Detect which cell encompasses the target text, then output its (x, y) center coordinate. 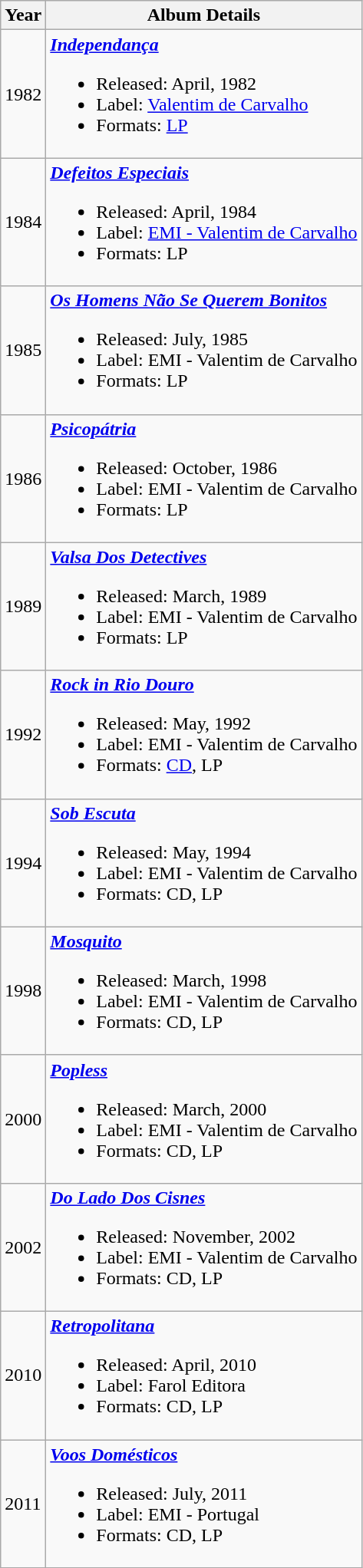
Defeitos EspeciaisReleased: April, 1984Label: EMI - Valentim de CarvalhoFormats: LP (204, 222)
Os Homens Não Se Querem BonitosReleased: July, 1985Label: EMI - Valentim de CarvalhoFormats: LP (204, 350)
Valsa Dos DetectivesReleased: March, 1989Label: EMI - Valentim de CarvalhoFormats: LP (204, 606)
Album Details (204, 15)
RetropolitanaReleased: April, 2010Label: Farol EditoraFormats: CD, LP (204, 1375)
1998 (23, 991)
2011 (23, 1504)
MosquitoReleased: March, 1998Label: EMI - Valentim de CarvalhoFormats: CD, LP (204, 991)
PsicopátriaReleased: October, 1986Label: EMI - Valentim de CarvalhoFormats: LP (204, 479)
Year (23, 15)
Rock in Rio DouroReleased: May, 1992Label: EMI - Valentim de CarvalhoFormats: CD, LP (204, 735)
2002 (23, 1247)
Sob EscutaReleased: May, 1994Label: EMI - Valentim de CarvalhoFormats: CD, LP (204, 862)
1985 (23, 350)
2000 (23, 1118)
Voos DomésticosReleased: July, 2011Label: EMI - PortugalFormats: CD, LP (204, 1504)
1992 (23, 735)
Do Lado Dos CisnesReleased: November, 2002Label: EMI - Valentim de CarvalhoFormats: CD, LP (204, 1247)
IndependançaReleased: April, 1982Label: Valentim de CarvalhoFormats: LP (204, 94)
1989 (23, 606)
1982 (23, 94)
PoplessReleased: March, 2000Label: EMI - Valentim de CarvalhoFormats: CD, LP (204, 1118)
2010 (23, 1375)
1986 (23, 479)
1994 (23, 862)
1984 (23, 222)
